Determine the (x, y) coordinate at the center of the cell enclosing the given text.  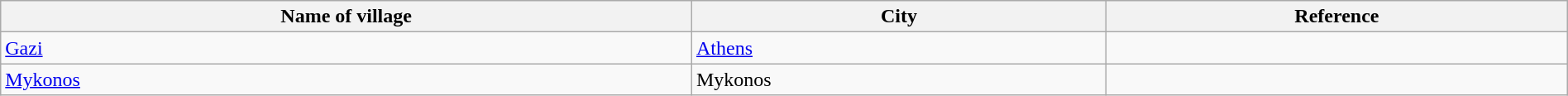
Reference (1337, 17)
Name of village (347, 17)
Athens (898, 48)
Gazi (347, 48)
City (898, 17)
